From the cell containing the given text, extract its center point as (X, Y) coordinate. 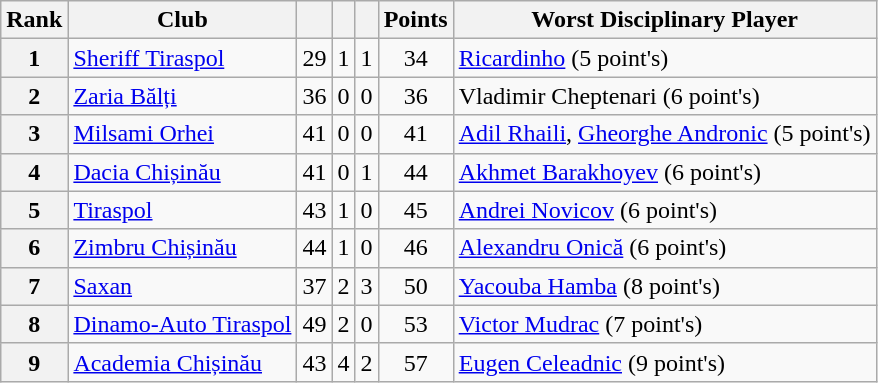
5 (34, 210)
Dinamo-Auto Tiraspol (182, 324)
53 (416, 324)
6 (34, 248)
37 (314, 286)
46 (416, 248)
50 (416, 286)
Milsami Orhei (182, 134)
9 (34, 362)
Vladimir Cheptenari (6 point's) (664, 96)
7 (34, 286)
29 (314, 58)
Zaria Bălți (182, 96)
45 (416, 210)
Saxan (182, 286)
Adil Rhaili, Gheorghe Andronic (5 point's) (664, 134)
Yacouba Hamba (8 point's) (664, 286)
Rank (34, 20)
Ricardinho (5 point's) (664, 58)
Akhmet Barakhoyev (6 point's) (664, 172)
8 (34, 324)
Sheriff Tiraspol (182, 58)
Victor Mudrac (7 point's) (664, 324)
Zimbru Chișinău (182, 248)
57 (416, 362)
Andrei Novicov (6 point's) (664, 210)
Worst Disciplinary Player (664, 20)
Alexandru Onică (6 point's) (664, 248)
Eugen Celeadnic (9 point's) (664, 362)
34 (416, 58)
49 (314, 324)
Academia Chișinău (182, 362)
Points (416, 20)
Dacia Chișinău (182, 172)
Tiraspol (182, 210)
Club (182, 20)
